Locate the cell with the specified text and output its [X, Y] center coordinate. 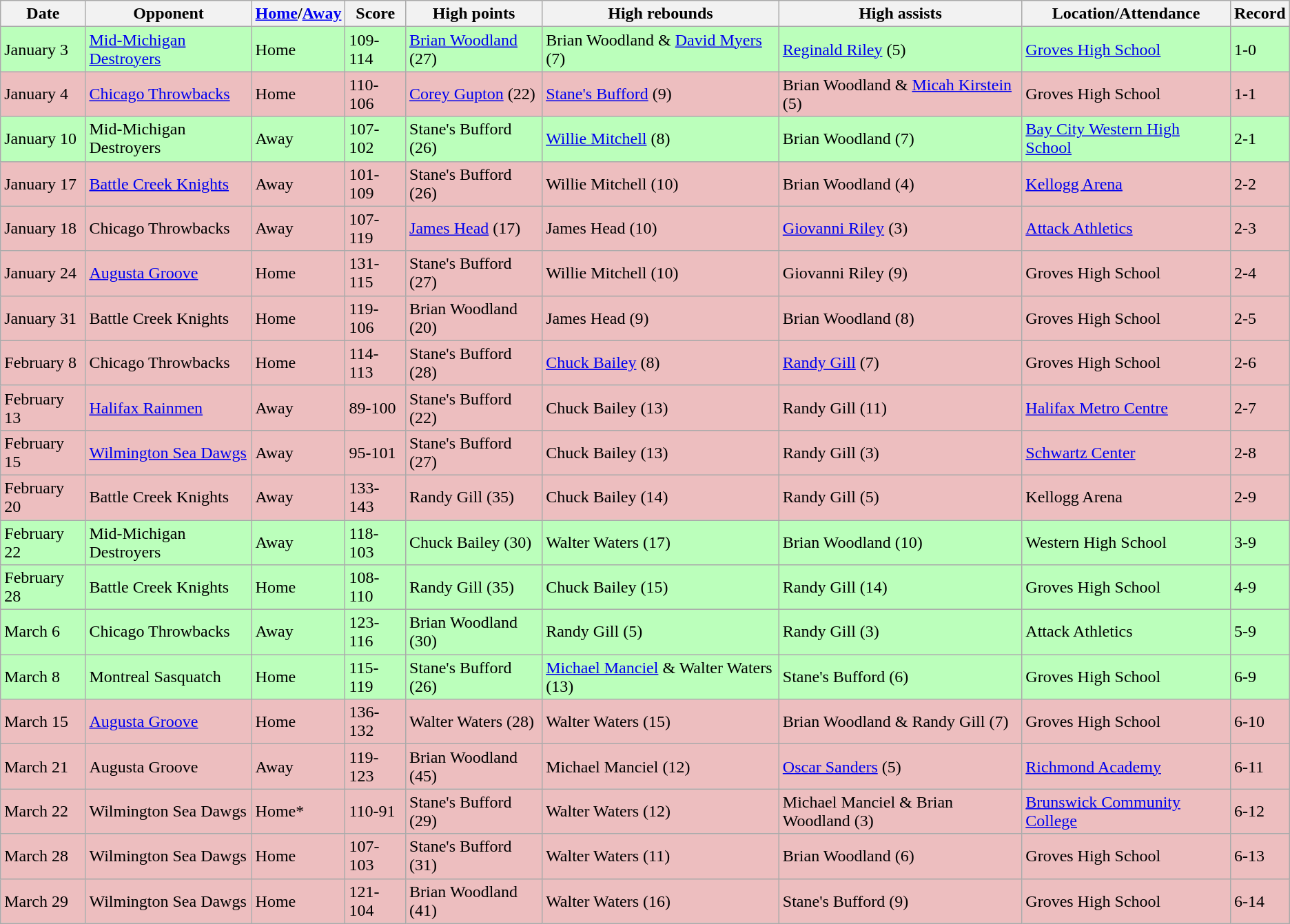
131-115 [376, 273]
2-8 [1260, 452]
4-9 [1260, 587]
Stane's Bufford (29) [474, 812]
Chuck Bailey (14) [661, 497]
Brian Woodland (41) [474, 901]
Stane's Bufford (22) [474, 408]
114-113 [376, 362]
119-106 [376, 318]
Brian Woodland (45) [474, 766]
6-12 [1260, 812]
March 15 [43, 722]
High points [474, 14]
January 3 [43, 50]
January 24 [43, 273]
James Head (9) [661, 318]
107-119 [376, 229]
3-9 [1260, 542]
Stane's Bufford (6) [900, 677]
Michael Manciel & Walter Waters (13) [661, 677]
Richmond Academy [1126, 766]
Walter Waters (11) [661, 856]
110-106 [376, 94]
Location/Attendance [1126, 14]
High assists [900, 14]
Oscar Sanders (5) [900, 766]
James Head (10) [661, 229]
2-9 [1260, 497]
Brian Woodland (20) [474, 318]
Halifax Metro Centre [1126, 408]
108-110 [376, 587]
95-101 [376, 452]
January 10 [43, 139]
1-0 [1260, 50]
Michael Manciel (12) [661, 766]
Record [1260, 14]
2-7 [1260, 408]
133-143 [376, 497]
Giovanni Riley (3) [900, 229]
Brian Woodland (8) [900, 318]
March 6 [43, 633]
High rebounds [661, 14]
6-9 [1260, 677]
January 18 [43, 229]
Walter Waters (17) [661, 542]
2-6 [1260, 362]
Chuck Bailey (30) [474, 542]
Brian Woodland (30) [474, 633]
Bay City Western High School [1126, 139]
118-103 [376, 542]
Brian Woodland & David Myers (7) [661, 50]
6-13 [1260, 856]
Montreal Sasquatch [168, 677]
2-4 [1260, 273]
Brunswick Community College [1126, 812]
February 13 [43, 408]
Brian Woodland (6) [900, 856]
Walter Waters (28) [474, 722]
89-100 [376, 408]
123-116 [376, 633]
Walter Waters (15) [661, 722]
Corey Gupton (22) [474, 94]
6-14 [1260, 901]
1-1 [1260, 94]
March 22 [43, 812]
Brian Woodland (27) [474, 50]
Chuck Bailey (15) [661, 587]
Randy Gill (14) [900, 587]
January 4 [43, 94]
Stane's Bufford (31) [474, 856]
Opponent [168, 14]
107-103 [376, 856]
February 20 [43, 497]
Brian Woodland & Randy Gill (7) [900, 722]
Brian Woodland (7) [900, 139]
2-2 [1260, 183]
2-3 [1260, 229]
107-102 [376, 139]
Date [43, 14]
Walter Waters (16) [661, 901]
115-119 [376, 677]
2-1 [1260, 139]
Randy Gill (11) [900, 408]
Score [376, 14]
Stane's Bufford (28) [474, 362]
Schwartz Center [1126, 452]
Randy Gill (7) [900, 362]
Reginald Riley (5) [900, 50]
109-114 [376, 50]
Chuck Bailey (8) [661, 362]
Brian Woodland & Micah Kirstein (5) [900, 94]
March 29 [43, 901]
121-104 [376, 901]
March 28 [43, 856]
136-132 [376, 722]
6-10 [1260, 722]
110-91 [376, 812]
March 8 [43, 677]
Home/Away [298, 14]
119-123 [376, 766]
January 31 [43, 318]
2-5 [1260, 318]
Willie Mitchell (8) [661, 139]
6-11 [1260, 766]
James Head (17) [474, 229]
January 17 [43, 183]
Giovanni Riley (9) [900, 273]
Brian Woodland (10) [900, 542]
101-109 [376, 183]
Halifax Rainmen [168, 408]
February 28 [43, 587]
March 21 [43, 766]
February 15 [43, 452]
Western High School [1126, 542]
February 8 [43, 362]
Michael Manciel & Brian Woodland (3) [900, 812]
Walter Waters (12) [661, 812]
Brian Woodland (4) [900, 183]
February 22 [43, 542]
Home* [298, 812]
5-9 [1260, 633]
